Identify which cell holds the provided text, then report its (x, y) central coordinate. 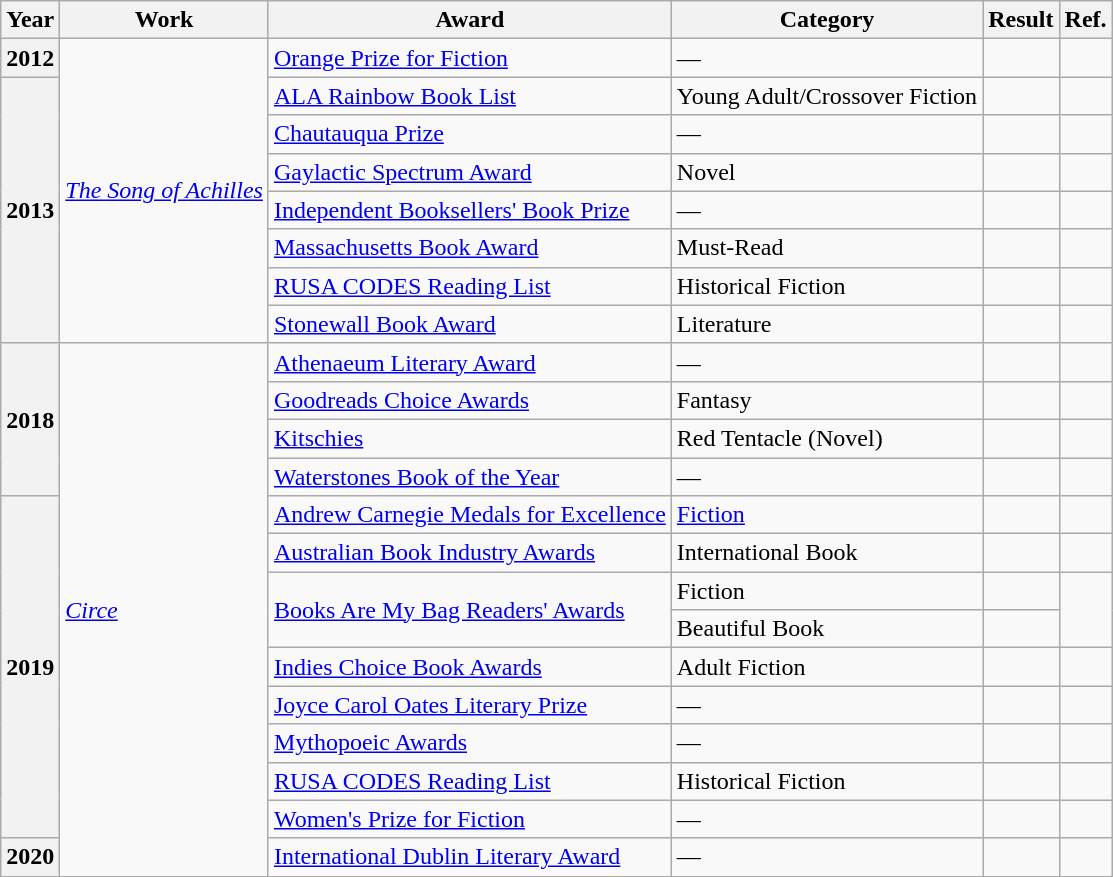
International Book (826, 553)
ALA Rainbow Book List (470, 96)
Red Tentacle (Novel) (826, 438)
Kitschies (470, 438)
Stonewall Book Award (470, 324)
Year (30, 20)
Indies Choice Book Awards (470, 667)
Athenaeum Literary Award (470, 362)
Waterstones Book of the Year (470, 477)
Ref. (1086, 20)
Mythopoeic Awards (470, 743)
Andrew Carnegie Medals for Excellence (470, 515)
Adult Fiction (826, 667)
2012 (30, 58)
2018 (30, 419)
2020 (30, 857)
Massachusetts Book Award (470, 248)
Circe (164, 610)
Australian Book Industry Awards (470, 553)
Goodreads Choice Awards (470, 400)
2019 (30, 668)
Work (164, 20)
Category (826, 20)
Beautiful Book (826, 629)
Books Are My Bag Readers' Awards (470, 610)
Fantasy (826, 400)
Novel (826, 172)
The Song of Achilles (164, 191)
Literature (826, 324)
Result (1021, 20)
Must-Read (826, 248)
Joyce Carol Oates Literary Prize (470, 705)
Orange Prize for Fiction (470, 58)
Award (470, 20)
Gaylactic Spectrum Award (470, 172)
Independent Booksellers' Book Prize (470, 210)
Chautauqua Prize (470, 134)
Young Adult/Crossover Fiction (826, 96)
International Dublin Literary Award (470, 857)
Women's Prize for Fiction (470, 819)
2013 (30, 210)
